Extract the [x, y] coordinate from the center of the cell holding the provided text.  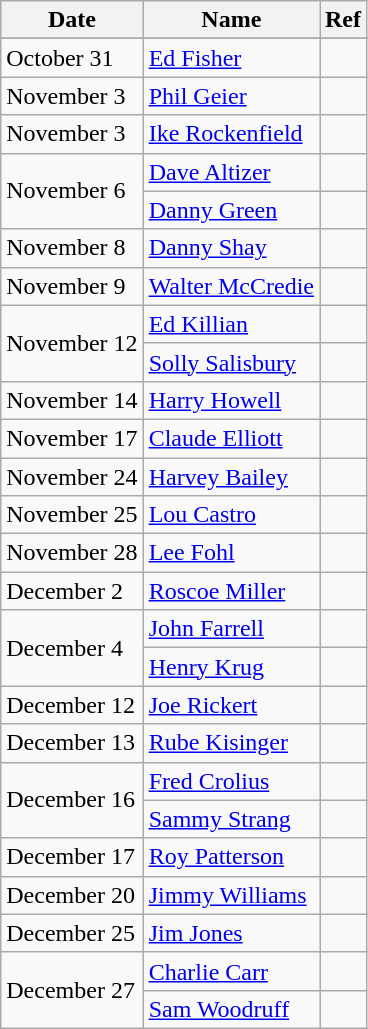
November 17 [72, 438]
December 17 [72, 857]
Lee Fohl [231, 553]
Harvey Bailey [231, 477]
Roscoe Miller [231, 591]
Jim Jones [231, 933]
December 12 [72, 705]
December 16 [72, 800]
November 28 [72, 553]
Ike Rockenfield [231, 134]
Sam Woodruff [231, 1009]
December 25 [72, 933]
Solly Salisbury [231, 362]
Jimmy Williams [231, 895]
November 24 [72, 477]
Joe Rickert [231, 705]
December 13 [72, 743]
Walter McCredie [231, 286]
November 8 [72, 248]
November 6 [72, 191]
Phil Geier [231, 96]
Ref [344, 20]
Henry Krug [231, 667]
Date [72, 20]
December 2 [72, 591]
Name [231, 20]
Ed Killian [231, 324]
Sammy Strang [231, 819]
Dave Altizer [231, 172]
December 27 [72, 990]
John Farrell [231, 629]
Harry Howell [231, 400]
Roy Patterson [231, 857]
December 20 [72, 895]
November 25 [72, 515]
Claude Elliott [231, 438]
November 9 [72, 286]
November 12 [72, 343]
December 4 [72, 648]
October 31 [72, 58]
Ed Fisher [231, 58]
Lou Castro [231, 515]
Rube Kisinger [231, 743]
Danny Shay [231, 248]
Fred Crolius [231, 781]
Danny Green [231, 210]
Charlie Carr [231, 971]
November 14 [72, 400]
